Scan for the cell matching the given text and deliver its (x, y) coordinate at center. 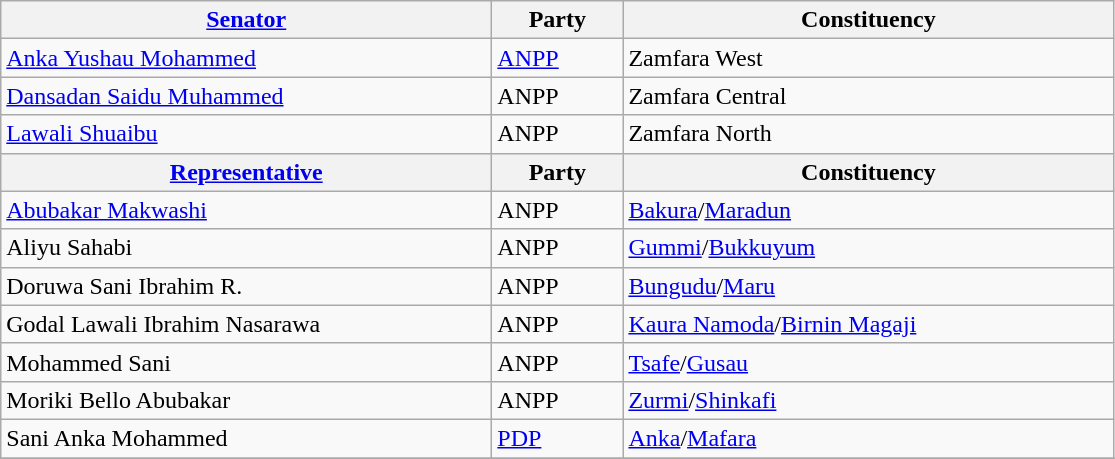
Sani Anka Mohammed (246, 438)
Gummi/Bukkuyum (868, 248)
Zamfara West (868, 58)
Anka/Mafara (868, 438)
Abubakar Makwashi (246, 210)
Aliyu Sahabi (246, 248)
Lawali Shuaibu (246, 134)
Senator (246, 20)
Mohammed Sani (246, 362)
Zamfara North (868, 134)
Doruwa Sani Ibrahim R. (246, 286)
Tsafe/Gusau (868, 362)
Bungudu/Maru (868, 286)
Anka Yushau Mohammed (246, 58)
Zamfara Central (868, 96)
Representative (246, 172)
Godal Lawali Ibrahim Nasarawa (246, 324)
PDP (558, 438)
Moriki Bello Abubakar (246, 400)
Kaura Namoda/Birnin Magaji (868, 324)
Dansadan Saidu Muhammed (246, 96)
Bakura/Maradun (868, 210)
Zurmi/Shinkafi (868, 400)
